Locate the cell with the specified text and output its (x, y) center coordinate. 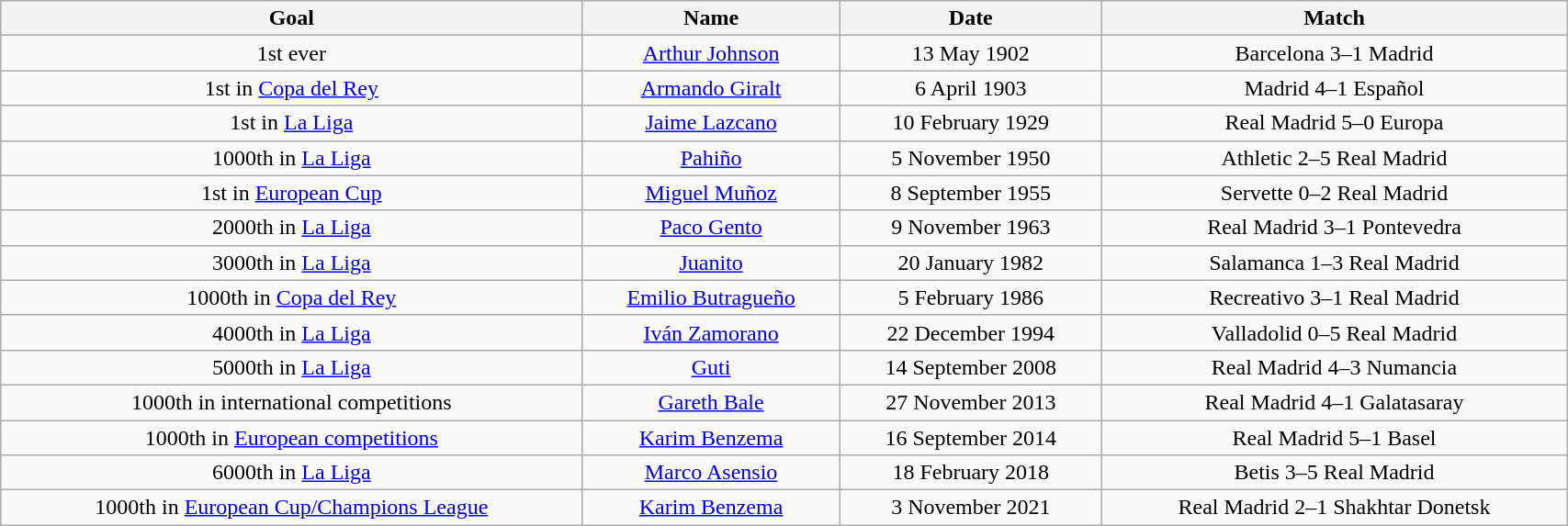
4000th in La Liga (292, 332)
Paco Gento (711, 228)
Goal (292, 18)
1st ever (292, 53)
1st in La Liga (292, 123)
20 January 1982 (970, 263)
Real Madrid 5–0 Europa (1334, 123)
8 September 1955 (970, 193)
Real Madrid 5–1 Basel (1334, 438)
27 November 2013 (970, 402)
Athletic 2–5 Real Madrid (1334, 158)
Match (1334, 18)
Recreativo 3–1 Real Madrid (1334, 297)
Pahiño (711, 158)
Guti (711, 367)
Marco Asensio (711, 473)
3000th in La Liga (292, 263)
1st in European Cup (292, 193)
13 May 1902 (970, 53)
1000th in international competitions (292, 402)
16 September 2014 (970, 438)
Iván Zamorano (711, 332)
1000th in European competitions (292, 438)
1st in Copa del Rey (292, 88)
18 February 2018 (970, 473)
14 September 2008 (970, 367)
Madrid 4–1 Español (1334, 88)
Real Madrid 4–1 Galatasaray (1334, 402)
Date (970, 18)
5000th in La Liga (292, 367)
22 December 1994 (970, 332)
5 February 1986 (970, 297)
Servette 0–2 Real Madrid (1334, 193)
Arthur Johnson (711, 53)
Name (711, 18)
Valladolid 0–5 Real Madrid (1334, 332)
Salamanca 1–3 Real Madrid (1334, 263)
1000th in Copa del Rey (292, 297)
6 April 1903 (970, 88)
Armando Giralt (711, 88)
Real Madrid 3–1 Pontevedra (1334, 228)
Jaime Lazcano (711, 123)
Gareth Bale (711, 402)
3 November 2021 (970, 508)
Emilio Butragueño (711, 297)
Miguel Muñoz (711, 193)
Real Madrid 4–3 Numancia (1334, 367)
1000th in European Cup/Champions League (292, 508)
Real Madrid 2–1 Shakhtar Donetsk (1334, 508)
Barcelona 3–1 Madrid (1334, 53)
5 November 1950 (970, 158)
2000th in La Liga (292, 228)
Betis 3–5 Real Madrid (1334, 473)
10 February 1929 (970, 123)
9 November 1963 (970, 228)
6000th in La Liga (292, 473)
1000th in La Liga (292, 158)
Juanito (711, 263)
